Locate the cell with the specified text and output its [X, Y] center coordinate. 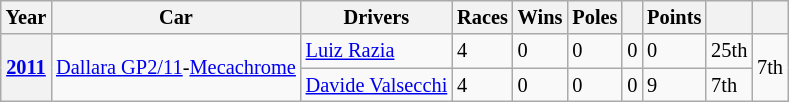
Points [674, 17]
9 [674, 85]
Poles [594, 17]
2011 [26, 68]
Drivers [376, 17]
Luiz Razia [376, 51]
Year [26, 17]
Wins [540, 17]
Davide Valsecchi [376, 85]
25th [729, 51]
Car [176, 17]
Races [482, 17]
Dallara GP2/11-Mecachrome [176, 68]
